Scan for the cell matching the given text and deliver its [X, Y] coordinate at center. 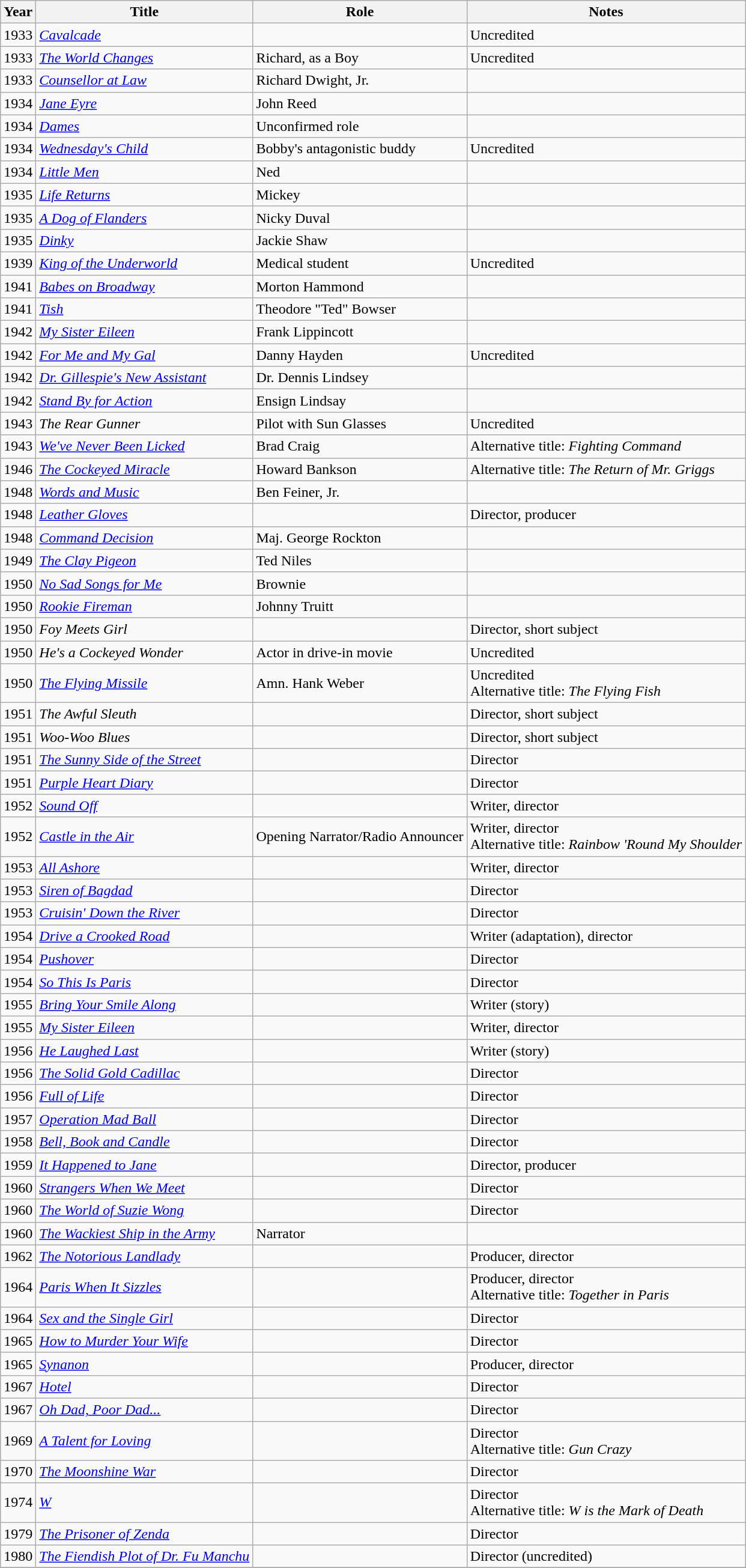
Purple Heart Diary [144, 783]
Sound Off [144, 806]
1969 [18, 1441]
DirectorAlternative title: Gun Crazy [605, 1441]
Cruisin' Down the River [144, 913]
Writer (adaptation), director [605, 936]
1962 [18, 1256]
Frank Lippincott [360, 332]
Producer, directorAlternative title: Together in Paris [605, 1287]
1958 [18, 1142]
1979 [18, 1534]
The Clay Pigeon [144, 561]
Amn. Hank Weber [360, 684]
Unconfirmed role [360, 126]
Richard Dwight, Jr. [360, 81]
The Prisoner of Zenda [144, 1534]
So This Is Paris [144, 982]
W [144, 1503]
Strangers When We Meet [144, 1188]
The Flying Missile [144, 684]
Richard, as a Boy [360, 58]
Full of Life [144, 1096]
Paris When It Sizzles [144, 1287]
He's a Cockeyed Wonder [144, 652]
Ned [360, 172]
Ben Feiner, Jr. [360, 492]
Ensign Lindsay [360, 401]
Brownie [360, 583]
The Solid Gold Cadillac [144, 1074]
1959 [18, 1165]
Dinky [144, 240]
Ted Niles [360, 561]
King of the Underworld [144, 263]
Rookie Fireman [144, 606]
Director (uncredited) [605, 1557]
Life Returns [144, 195]
The World Changes [144, 58]
Bell, Book and Candle [144, 1142]
Pushover [144, 959]
Cavalcade [144, 35]
1970 [18, 1472]
A Dog of Flanders [144, 217]
It Happened to Jane [144, 1165]
Bring Your Smile Along [144, 1004]
Command Decision [144, 538]
Hotel [144, 1387]
DirectorAlternative title: W is the Mark of Death [605, 1503]
1946 [18, 469]
All Ashore [144, 868]
Danny Hayden [360, 355]
Brad Craig [360, 446]
Foy Meets Girl [144, 629]
Jackie Shaw [360, 240]
Theodore "Ted" Bowser [360, 309]
Opening Narrator/Radio Announcer [360, 836]
Notes [605, 12]
Tish [144, 309]
1980 [18, 1557]
Mickey [360, 195]
Actor in drive-in movie [360, 652]
1957 [18, 1119]
Maj. George Rockton [360, 538]
The Fiendish Plot of Dr. Fu Manchu [144, 1557]
Leather Gloves [144, 515]
For Me and My Gal [144, 355]
John Reed [360, 103]
Nicky Duval [360, 217]
The Awful Sleuth [144, 714]
The Rear Gunner [144, 424]
Pilot with Sun Glasses [360, 424]
Bobby's antagonistic buddy [360, 149]
Medical student [360, 263]
Babes on Broadway [144, 287]
Jane Eyre [144, 103]
Operation Mad Ball [144, 1119]
UncreditedAlternative title: The Flying Fish [605, 684]
Dr. Gillespie's New Assistant [144, 378]
The Notorious Landlady [144, 1256]
Castle in the Air [144, 836]
Words and Music [144, 492]
A Talent for Loving [144, 1441]
He Laughed Last [144, 1051]
The Cockeyed Miracle [144, 469]
Woo-Woo Blues [144, 737]
Stand By for Action [144, 401]
The World of Suzie Wong [144, 1211]
1974 [18, 1503]
Alternative title: The Return of Mr. Griggs [605, 469]
Drive a Crooked Road [144, 936]
The Moonshine War [144, 1472]
The Sunny Side of the Street [144, 760]
Dr. Dennis Lindsey [360, 378]
Writer, directorAlternative title: Rainbow 'Round My Shoulder [605, 836]
Year [18, 12]
Johnny Truitt [360, 606]
Little Men [144, 172]
Dames [144, 126]
Role [360, 12]
Morton Hammond [360, 287]
How to Murder Your Wife [144, 1341]
1939 [18, 263]
The Wackiest Ship in the Army [144, 1233]
Howard Bankson [360, 469]
Siren of Bagdad [144, 890]
Counsellor at Law [144, 81]
We've Never Been Licked [144, 446]
Oh Dad, Poor Dad... [144, 1409]
1949 [18, 561]
Narrator [360, 1233]
Alternative title: Fighting Command [605, 446]
Wednesday's Child [144, 149]
Title [144, 12]
Synanon [144, 1364]
Sex and the Single Girl [144, 1318]
No Sad Songs for Me [144, 583]
